Find where the given text appears and provide that cell's center as [X, Y] coordinate. 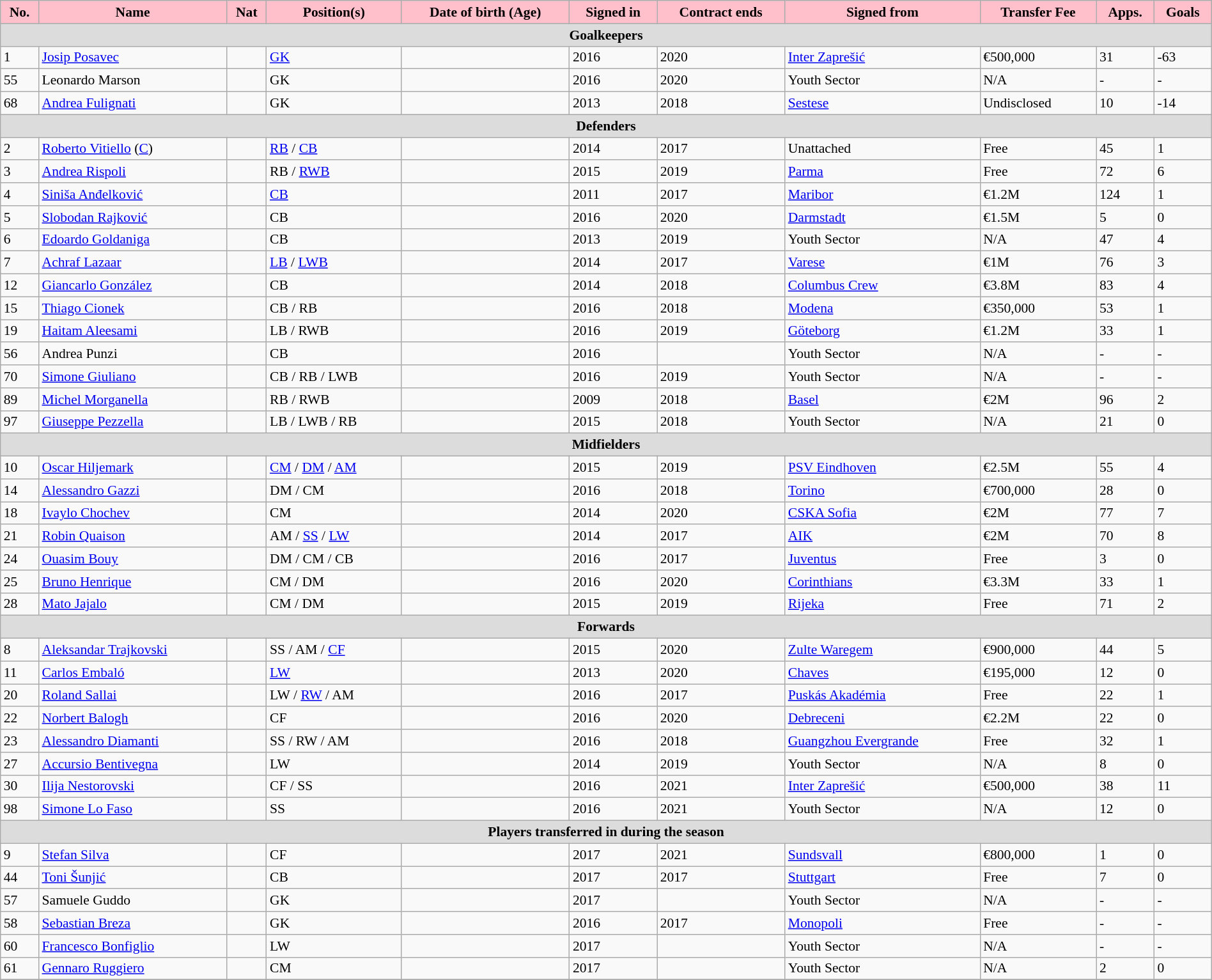
Columbus Crew [882, 286]
Basel [882, 400]
LB / LWB [334, 263]
Robin Quaison [133, 536]
Thiago Cionek [133, 308]
89 [20, 400]
AIK [882, 536]
DM / CM [334, 490]
€1.5M [1038, 217]
45 [1125, 149]
68 [20, 104]
38 [1125, 786]
Torino [882, 490]
SS / AM / CF [334, 650]
Gennaro Ruggiero [133, 968]
€700,000 [1038, 490]
Sebastian Breza [133, 923]
Contract ends [721, 12]
LW / RW / AM [334, 696]
98 [20, 809]
Josip Posavec [133, 58]
20 [20, 696]
Mato Jajalo [133, 604]
Toni Šunjić [133, 878]
CF / SS [334, 786]
Göteborg [882, 331]
97 [20, 422]
Undisclosed [1038, 104]
€1M [1038, 263]
Transfer Fee [1038, 12]
Puskás Akadémia [882, 696]
2009 [614, 400]
19 [20, 331]
Chaves [882, 673]
32 [1125, 741]
96 [1125, 400]
Siniša Anđelković [133, 194]
Nat [247, 12]
Zulte Waregem [882, 650]
RB / CB [334, 149]
Juventus [882, 559]
Ilija Nestorovski [133, 786]
Defenders [606, 126]
AM / SS / LW [334, 536]
Accursio Bentivegna [133, 764]
Apps. [1125, 12]
Goals [1183, 12]
Modena [882, 308]
Andrea Punzi [133, 354]
56 [20, 354]
27 [20, 764]
Andrea Fulignati [133, 104]
PSV Eindhoven [882, 468]
23 [20, 741]
Parma [882, 172]
€800,000 [1038, 855]
76 [1125, 263]
€3.3M [1038, 582]
Giuseppe Pezzella [133, 422]
Rijeka [882, 604]
CSKA Sofia [882, 513]
30 [20, 786]
€350,000 [1038, 308]
Position(s) [334, 12]
Roberto Vitiello (C) [133, 149]
Ivaylo Chochev [133, 513]
Samuele Guddo [133, 901]
60 [20, 946]
124 [1125, 194]
Haitam Aleesami [133, 331]
Michel Morganella [133, 400]
Varese [882, 263]
-63 [1183, 58]
Giancarlo González [133, 286]
Guangzhou Evergrande [882, 741]
CB / RB [334, 308]
SS / RW / AM [334, 741]
72 [1125, 172]
Oscar Hiljemark [133, 468]
Carlos Embaló [133, 673]
9 [20, 855]
€3.8M [1038, 286]
58 [20, 923]
Signed in [614, 12]
Signed from [882, 12]
57 [20, 901]
No. [20, 12]
53 [1125, 308]
Monopoli [882, 923]
77 [1125, 513]
Achraf Lazaar [133, 263]
Aleksandar Trajkovski [133, 650]
Slobodan Rajković [133, 217]
Simone Lo Faso [133, 809]
Goalkeepers [606, 35]
€2.5M [1038, 468]
Unattached [882, 149]
€195,000 [1038, 673]
61 [20, 968]
Norbert Balogh [133, 719]
Stefan Silva [133, 855]
Name [133, 12]
Date of birth (Age) [486, 12]
47 [1125, 240]
Bruno Henrique [133, 582]
Leonardo Marson [133, 81]
14 [20, 490]
Players transferred in during the season [606, 832]
Midfielders [606, 445]
Stuttgart [882, 878]
SS [334, 809]
CM / DM / AM [334, 468]
Darmstadt [882, 217]
Debreceni [882, 719]
CB / RB / LWB [334, 377]
15 [20, 308]
Roland Sallai [133, 696]
83 [1125, 286]
Francesco Bonfiglio [133, 946]
Edoardo Goldaniga [133, 240]
18 [20, 513]
LB / RWB [334, 331]
24 [20, 559]
Simone Giuliano [133, 377]
71 [1125, 604]
31 [1125, 58]
2011 [614, 194]
Sundsvall [882, 855]
Ouasim Bouy [133, 559]
25 [20, 582]
€900,000 [1038, 650]
LB / LWB / RB [334, 422]
Alessandro Diamanti [133, 741]
Forwards [606, 627]
DM / CM / CB [334, 559]
Maribor [882, 194]
Corinthians [882, 582]
Sestese [882, 104]
€2.2M [1038, 719]
Alessandro Gazzi [133, 490]
-14 [1183, 104]
Andrea Rispoli [133, 172]
